Find where the given text appears and provide that cell's center as [X, Y] coordinate. 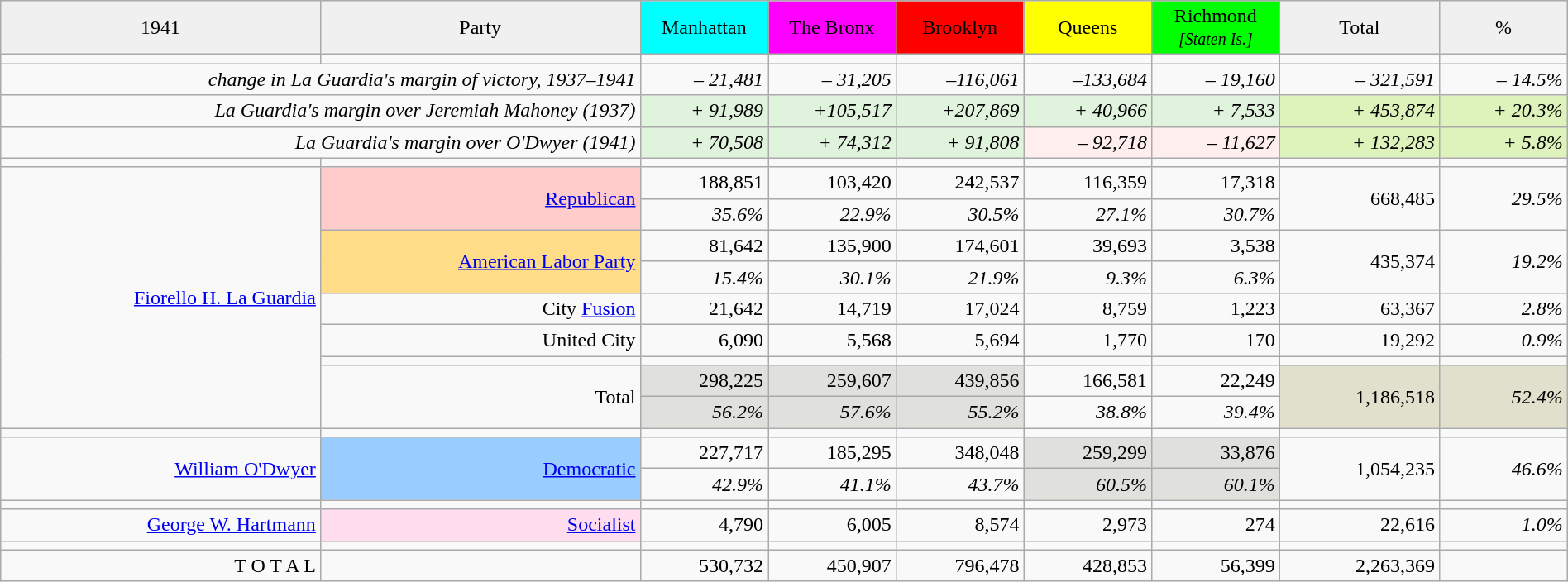
Queens [1088, 28]
19.2% [1503, 261]
3,538 [1216, 246]
0.9% [1503, 340]
5,694 [959, 340]
27.1% [1088, 214]
6,005 [832, 525]
116,359 [1088, 183]
+207,869 [959, 111]
8,759 [1088, 308]
14,719 [832, 308]
668,485 [1360, 198]
The Bronx [832, 28]
57.6% [832, 413]
2.8% [1503, 308]
– 31,205 [832, 79]
+ 7,533 [1216, 111]
9.3% [1088, 277]
Socialist [480, 525]
+ 70,508 [705, 142]
1,186,518 [1360, 397]
Republican [480, 198]
21.9% [959, 277]
170 [1216, 340]
Party [480, 28]
39,693 [1088, 246]
–133,684 [1088, 79]
1,054,235 [1360, 469]
30.7% [1216, 214]
60.1% [1216, 484]
1,770 [1088, 340]
17,318 [1216, 183]
259,607 [832, 381]
change in La Guardia's margin of victory, 1937–1941 [321, 79]
Manhattan [705, 28]
1941 [160, 28]
Brooklyn [959, 28]
242,537 [959, 183]
1.0% [1503, 525]
274 [1216, 525]
+ 453,874 [1360, 111]
8,574 [959, 525]
30.5% [959, 214]
Democratic [480, 469]
– 21,481 [705, 79]
166,581 [1088, 381]
T O T A L [160, 565]
435,374 [1360, 261]
42.9% [705, 484]
298,225 [705, 381]
– 321,591 [1360, 79]
30.1% [832, 277]
135,900 [832, 246]
– 19,160 [1216, 79]
+ 132,283 [1360, 142]
43.7% [959, 484]
2,263,369 [1360, 565]
+ 40,966 [1088, 111]
15.4% [705, 277]
63,367 [1360, 308]
United City [480, 340]
41.1% [832, 484]
George W. Hartmann [160, 525]
+ 20.3% [1503, 111]
60.5% [1088, 484]
56.2% [705, 413]
21,642 [705, 308]
Fiorello H. La Guardia [160, 298]
4,790 [705, 525]
56,399 [1216, 565]
– 92,718 [1088, 142]
6.3% [1216, 277]
–116,061 [959, 79]
American Labor Party [480, 261]
35.6% [705, 214]
22,616 [1360, 525]
52.4% [1503, 397]
796,478 [959, 565]
227,717 [705, 453]
530,732 [705, 565]
188,851 [705, 183]
6,090 [705, 340]
259,299 [1088, 453]
22.9% [832, 214]
185,295 [832, 453]
103,420 [832, 183]
1,223 [1216, 308]
174,601 [959, 246]
+ 74,312 [832, 142]
+ 91,989 [705, 111]
La Guardia's margin over Jeremiah Mahoney (1937) [321, 111]
+ 91,808 [959, 142]
% [1503, 28]
5,568 [832, 340]
22,249 [1216, 381]
39.4% [1216, 413]
81,642 [705, 246]
46.6% [1503, 469]
428,853 [1088, 565]
17,024 [959, 308]
Richmond [Staten Is.] [1216, 28]
19,292 [1360, 340]
– 14.5% [1503, 79]
– 11,627 [1216, 142]
La Guardia's margin over O'Dwyer (1941) [321, 142]
348,048 [959, 453]
29.5% [1503, 198]
439,856 [959, 381]
William O'Dwyer [160, 469]
33,876 [1216, 453]
38.8% [1088, 413]
55.2% [959, 413]
City Fusion [480, 308]
+105,517 [832, 111]
+ 5.8% [1503, 142]
450,907 [832, 565]
2,973 [1088, 525]
